Return (X, Y) of the center of cell containing provided text 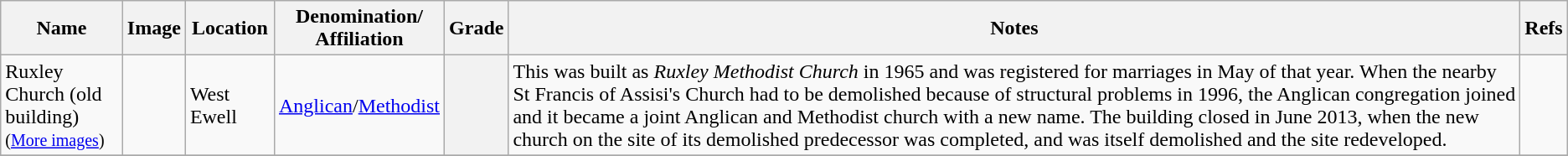
West Ewell (230, 106)
Denomination/Affiliation (358, 29)
Refs (1544, 29)
Anglican/Methodist (358, 106)
Image (154, 29)
Ruxley Church (old building)(More images) (62, 106)
Grade (477, 29)
Name (62, 29)
Location (230, 29)
Notes (1014, 29)
